Determine the [x, y] coordinate at the center of the cell enclosing the given text.  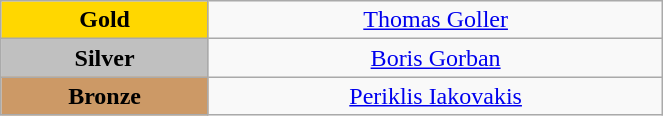
Thomas Goller [435, 20]
Gold [105, 20]
Periklis Iakovakis [435, 96]
Bronze [105, 96]
Silver [105, 58]
Boris Gorban [435, 58]
